For the text-containing cell, return its midpoint in (X, Y) coordinate format. 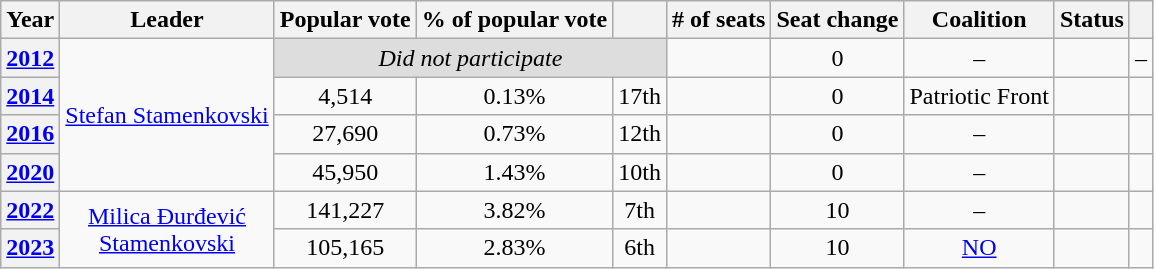
2012 (30, 58)
45,950 (345, 172)
2023 (30, 248)
141,227 (345, 210)
12th (640, 134)
Stefan Stamenkovski (167, 115)
0.13% (514, 96)
Did not participate (470, 58)
Milica ĐurđevićStamenkovski (167, 229)
2014 (30, 96)
Coalition (979, 20)
Popular vote (345, 20)
7th (640, 210)
2.83% (514, 248)
2022 (30, 210)
Seat change (838, 20)
105,165 (345, 248)
2020 (30, 172)
Year (30, 20)
17th (640, 96)
27,690 (345, 134)
3.82% (514, 210)
% of popular vote (514, 20)
2016 (30, 134)
10th (640, 172)
4,514 (345, 96)
6th (640, 248)
Patriotic Front (979, 96)
Status (1092, 20)
1.43% (514, 172)
# of seats (719, 20)
Leader (167, 20)
NO (979, 248)
0.73% (514, 134)
